Find where the given text appears and provide that cell's center as [X, Y] coordinate. 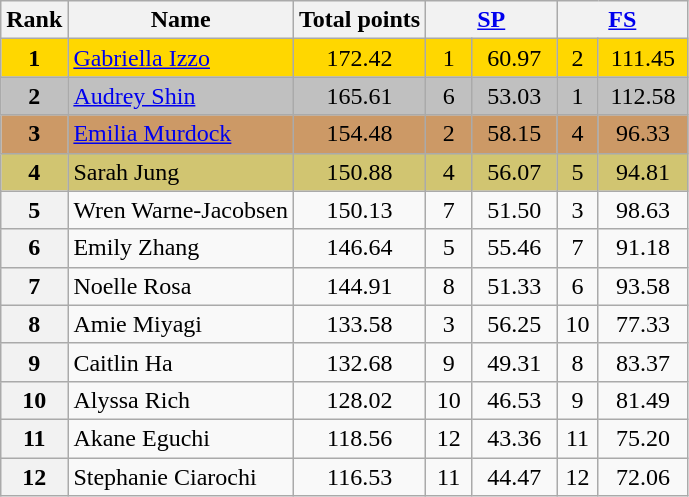
Gabriella Izzo [181, 58]
FS [622, 20]
75.20 [643, 438]
150.13 [359, 210]
112.58 [643, 96]
165.61 [359, 96]
94.81 [643, 172]
91.18 [643, 248]
60.97 [514, 58]
98.63 [643, 210]
144.91 [359, 286]
Total points [359, 20]
132.68 [359, 362]
96.33 [643, 134]
83.37 [643, 362]
93.58 [643, 286]
150.88 [359, 172]
146.64 [359, 248]
51.33 [514, 286]
44.47 [514, 477]
46.53 [514, 400]
49.31 [514, 362]
Emilia Murdock [181, 134]
Emily Zhang [181, 248]
72.06 [643, 477]
56.07 [514, 172]
81.49 [643, 400]
Sarah Jung [181, 172]
56.25 [514, 324]
Alyssa Rich [181, 400]
111.45 [643, 58]
Stephanie Ciarochi [181, 477]
Akane Eguchi [181, 438]
43.36 [514, 438]
Noelle Rosa [181, 286]
58.15 [514, 134]
128.02 [359, 400]
133.58 [359, 324]
77.33 [643, 324]
118.56 [359, 438]
Caitlin Ha [181, 362]
SP [492, 20]
116.53 [359, 477]
Audrey Shin [181, 96]
Wren Warne-Jacobsen [181, 210]
Name [181, 20]
Rank [34, 20]
53.03 [514, 96]
172.42 [359, 58]
55.46 [514, 248]
51.50 [514, 210]
Amie Miyagi [181, 324]
154.48 [359, 134]
